Locate the cell with the specified text and output its (X, Y) center coordinate. 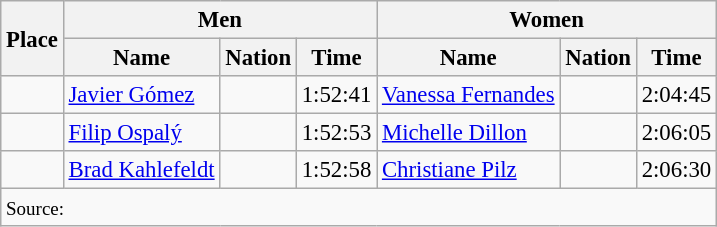
Filip Ospalý (142, 133)
Vanessa Fernandes (468, 95)
Michelle Dillon (468, 133)
2:06:30 (676, 170)
1:52:53 (336, 133)
1:52:41 (336, 95)
2:06:05 (676, 133)
Women (547, 20)
1:52:58 (336, 170)
Place (32, 38)
Source: (359, 208)
Christiane Pilz (468, 170)
2:04:45 (676, 95)
Men (220, 20)
Brad Kahlefeldt (142, 170)
Javier Gómez (142, 95)
